Locate the cell with the specified text and output its [x, y] center coordinate. 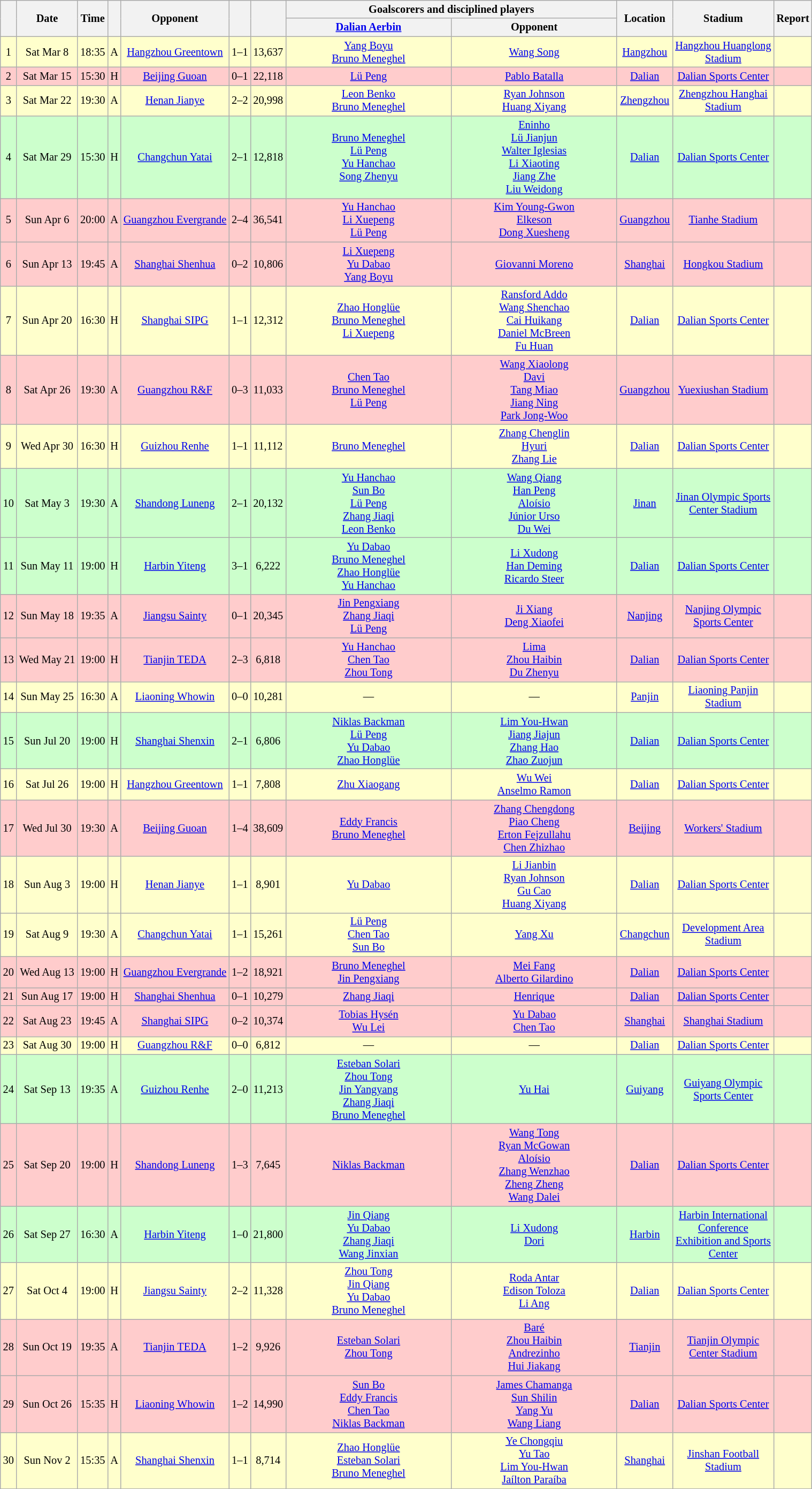
Sun Nov 2 [47, 1461]
36,541 [268, 220]
Liaoning Panjin Stadium [723, 697]
Sat Aug 23 [47, 1021]
Li Xuepeng Yu Dabao Yang Boyu [369, 264]
Zhang Chenglin Hyuri Zhang Lie [534, 446]
Sun May 18 [47, 616]
Niklas Backman [369, 1165]
14,990 [268, 1404]
20:00 [93, 220]
Stadium [723, 18]
6,806 [268, 741]
10,806 [268, 264]
8,714 [268, 1461]
12,312 [268, 321]
13 [9, 660]
Sun Aug 3 [47, 885]
Wed May 21 [47, 660]
18 [9, 885]
Yang Boyu Bruno Meneghel [369, 52]
3–1 [240, 566]
Bruno Meneghel Jin Pengxiang [369, 972]
Report [793, 18]
28 [9, 1347]
Wang Tong Ryan McGowan Aloísio Zhang Wenzhao Zheng Zheng Wang Dalei [534, 1165]
Tobias Hysén Wu Lei [369, 1021]
Harbin [645, 1234]
Zhao Honglüe Esteban Solari Bruno Meneghel [369, 1461]
18:35 [93, 52]
Dalian Aerbin [369, 27]
6,812 [268, 1045]
Sun Aug 17 [47, 997]
Hangzhou Huanglong Stadium [723, 52]
Yang Xu [534, 935]
20,345 [268, 616]
10,374 [268, 1021]
10,281 [268, 697]
Harbin International Conference Exhibition and Sports Center [723, 1234]
Sat Mar 29 [47, 157]
16 [9, 784]
Jin Pengxiang Zhang Jiaqi Lü Peng [369, 616]
Eddy Francis Bruno Meneghel [369, 828]
12,818 [268, 157]
Development Area Stadium [723, 935]
27 [9, 1291]
2–0 [240, 1089]
2–3 [240, 660]
Wed Apr 30 [47, 446]
Zhao Honglüe Bruno Meneghel Li Xuepeng [369, 321]
Sun May 25 [47, 697]
Ryan Johnson Huang Xiyang [534, 101]
30 [9, 1461]
Sat Mar 8 [47, 52]
Lima Zhou Haibin Du Zhenyu [534, 660]
Baré Zhou Haibin Andrezinho Hui Jiakang [534, 1347]
Date [47, 18]
10 [9, 503]
Bruno Meneghel Lü Peng Yu Hanchao Song Zhenyu [369, 157]
20,998 [268, 101]
Ji Xiang Deng Xiaofei [534, 616]
15,261 [268, 935]
Goalscorers and disciplined players [451, 9]
Esteban Solari Zhou Tong Jin Yangyang Zhang Jiaqi Bruno Meneghel [369, 1089]
12 [9, 616]
Tianhe Stadium [723, 220]
Sat May 3 [47, 503]
4 [9, 157]
Yuexiushan Stadium [723, 390]
Lü Peng Chen Tao Sun Bo [369, 935]
Jin Qiang Yu Dabao Zhang Jiaqi Wang Jinxian [369, 1234]
Sat Mar 15 [47, 76]
Workers' Stadium [723, 828]
1–4 [240, 828]
22,118 [268, 76]
Zhang Jiaqi [369, 997]
Sun May 11 [47, 566]
Eninho Lü Jianjun Walter Iglesias Li Xiaoting Jiang Zhe Liu Weidong [534, 157]
8,901 [268, 885]
Yu Hanchao Chen Tao Zhou Tong [369, 660]
Sat Sep 13 [47, 1089]
Henrique [534, 997]
7,645 [268, 1165]
Yu Dabao Bruno Meneghel Zhao Honglüe Yu Hanchao [369, 566]
Zhu Xiaogang [369, 784]
Wang Song [534, 52]
Lim You-Hwan Jiang Jiajun Zhang Hao Zhao Zuojun [534, 741]
Giovanni Moreno [534, 264]
21,800 [268, 1234]
9 [9, 446]
13,637 [268, 52]
20,132 [268, 503]
1–0 [240, 1234]
Ransford Addo Wang Shenchao Cai Huikang Daniel McBreen Fu Huan [534, 321]
Leon Benko Bruno Meneghel [369, 101]
Sun Apr 6 [47, 220]
Lü Peng [369, 76]
6,222 [268, 566]
19 [9, 935]
Sat Sep 27 [47, 1234]
Mei Fang Alberto Gilardino [534, 972]
Yu Hanchao Sun Bo Lü Peng Zhang Jiaqi Leon Benko [369, 503]
22 [9, 1021]
29 [9, 1404]
Sat Sep 20 [47, 1165]
11,213 [268, 1089]
21 [9, 997]
3 [9, 101]
Zhang Chengdong Piao Cheng Erton Fejzullahu Chen Zhizhao [534, 828]
Ye Chongqiu Yu Tao Lim You-Hwan Jaílton Paraíba [534, 1461]
Zhengzhou [645, 101]
Wed Jul 30 [47, 828]
17 [9, 828]
Zhou Tong Jin Qiang Yu Dabao Bruno Meneghel [369, 1291]
Sat Aug 9 [47, 935]
26 [9, 1234]
Sat Jul 26 [47, 784]
23 [9, 1045]
1 [9, 52]
Sun Bo Eddy Francis Chen Tao Niklas Backman [369, 1404]
Hongkou Stadium [723, 264]
Sun Apr 13 [47, 264]
Changchun [645, 935]
Chen Tao Bruno Meneghel Lü Peng [369, 390]
1–3 [240, 1165]
Tianjin [645, 1347]
Wang Xiaolong Davi Tang Miao Jiang Ning Park Jong-Woo [534, 390]
38,609 [268, 828]
Jinan [645, 503]
Li Xudong Han Deming Ricardo Steer [534, 566]
James Chamanga Sun Shilin Yang Yu Wang Liang [534, 1404]
Sat Mar 22 [47, 101]
Yu Hai [534, 1089]
Sun Apr 20 [47, 321]
Hangzhou [645, 52]
Wed Aug 13 [47, 972]
Beijing [645, 828]
8 [9, 390]
Shanghai Stadium [723, 1021]
9,926 [268, 1347]
Guiyang Olympic Sports Center [723, 1089]
Li Jianbin Ryan Johnson Gu Cao Huang Xiyang [534, 885]
24 [9, 1089]
Niklas Backman Lü Peng Yu Dabao Zhao Honglüe [369, 741]
11 [9, 566]
0–3 [240, 390]
Time [93, 18]
Wu Wei Anselmo Ramon [534, 784]
Sun Oct 19 [47, 1347]
Tianjin Olympic Center Stadium [723, 1347]
7 [9, 321]
Zhengzhou Hanghai Stadium [723, 101]
6,818 [268, 660]
Guiyang [645, 1089]
Sat Aug 30 [47, 1045]
Sun Oct 26 [47, 1404]
Nanjing [645, 616]
2–4 [240, 220]
Yu Dabao Chen Tao [534, 1021]
Li Xudong Dori [534, 1234]
10,279 [268, 997]
Yu Hanchao Li Xuepeng Lü Peng [369, 220]
25 [9, 1165]
Jinan Olympic Sports Center Stadium [723, 503]
14 [9, 697]
15 [9, 741]
Pablo Batalla [534, 76]
Sun Jul 20 [47, 741]
Panjin [645, 697]
Sat Apr 26 [47, 390]
Esteban Solari Zhou Tong [369, 1347]
Kim Young-Gwon Elkeson Dong Xuesheng [534, 220]
Jinshan Football Stadium [723, 1461]
Location [645, 18]
Roda Antar Edison Toloza Li Ang [534, 1291]
Sat Oct 4 [47, 1291]
11,033 [268, 390]
11,328 [268, 1291]
6 [9, 264]
Bruno Meneghel [369, 446]
11,112 [268, 446]
Wang Qiang Han Peng Aloísio Júnior Urso Du Wei [534, 503]
7,808 [268, 784]
2 [9, 76]
18,921 [268, 972]
Yu Dabao [369, 885]
5 [9, 220]
Nanjing Olympic Sports Center [723, 616]
20 [9, 972]
